From the cell containing the given text, extract its center point as (x, y) coordinate. 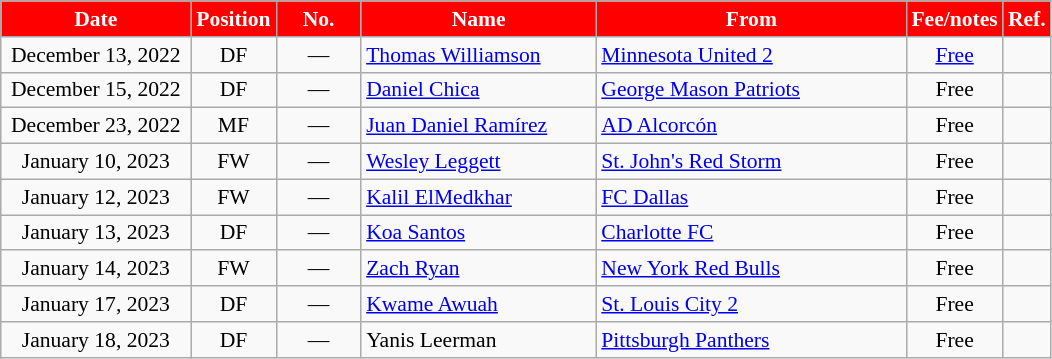
Pittsburgh Panthers (751, 340)
Daniel Chica (478, 90)
From (751, 19)
Name (478, 19)
January 10, 2023 (96, 162)
AD Alcorcón (751, 126)
Koa Santos (478, 233)
St. John's Red Storm (751, 162)
Juan Daniel Ramírez (478, 126)
Fee/notes (954, 19)
No. (318, 19)
Minnesota United 2 (751, 55)
New York Red Bulls (751, 269)
December 23, 2022 (96, 126)
January 17, 2023 (96, 304)
Kalil ElMedkhar (478, 197)
Yanis Leerman (478, 340)
December 13, 2022 (96, 55)
St. Louis City 2 (751, 304)
Zach Ryan (478, 269)
George Mason Patriots (751, 90)
Position (234, 19)
January 12, 2023 (96, 197)
Date (96, 19)
Thomas Williamson (478, 55)
January 18, 2023 (96, 340)
January 14, 2023 (96, 269)
December 15, 2022 (96, 90)
FC Dallas (751, 197)
Ref. (1027, 19)
Charlotte FC (751, 233)
Kwame Awuah (478, 304)
MF (234, 126)
January 13, 2023 (96, 233)
Wesley Leggett (478, 162)
